Return the (X, Y) coordinate for the center point of the cell that contains the specified text.  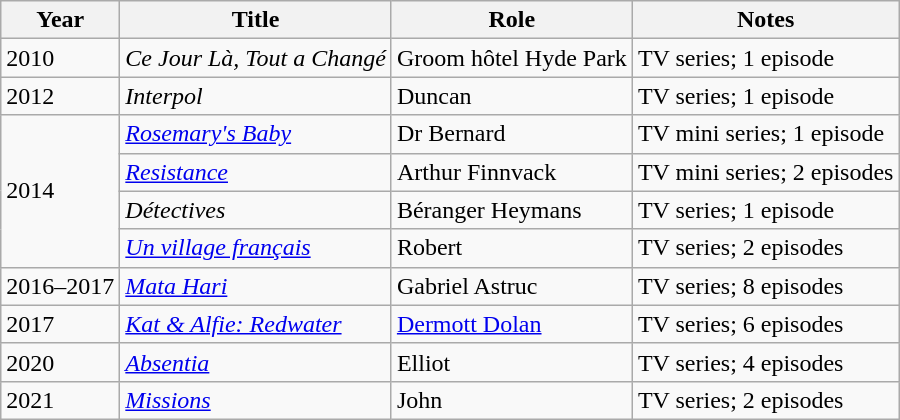
Notes (766, 20)
Kat & Alfie: Redwater (256, 324)
2010 (60, 58)
Ce Jour Là, Tout a Changé (256, 58)
TV series; 4 episodes (766, 362)
2020 (60, 362)
Year (60, 20)
Absentia (256, 362)
Groom hôtel Hyde Park (512, 58)
Un village français (256, 248)
Gabriel Astruc (512, 286)
Béranger Heymans (512, 210)
Elliot (512, 362)
Rosemary's Baby (256, 134)
TV series; 6 episodes (766, 324)
Role (512, 20)
TV series; 8 episodes (766, 286)
2014 (60, 191)
Arthur Finnvack (512, 172)
2017 (60, 324)
Dermott Dolan (512, 324)
John (512, 400)
TV mini series; 1 episode (766, 134)
Resistance (256, 172)
2016–2017 (60, 286)
2021 (60, 400)
Title (256, 20)
Interpol (256, 96)
Détectives (256, 210)
Robert (512, 248)
Duncan (512, 96)
2012 (60, 96)
Dr Bernard (512, 134)
Mata Hari (256, 286)
TV mini series; 2 episodes (766, 172)
Missions (256, 400)
